Capture the cell that displays the provided text and extract its (X, Y) central coordinate. 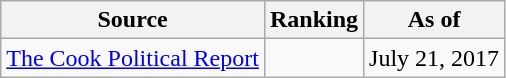
As of (434, 20)
July 21, 2017 (434, 58)
Source (133, 20)
The Cook Political Report (133, 58)
Ranking (314, 20)
